Capture the cell that displays the provided text and extract its [x, y] central coordinate. 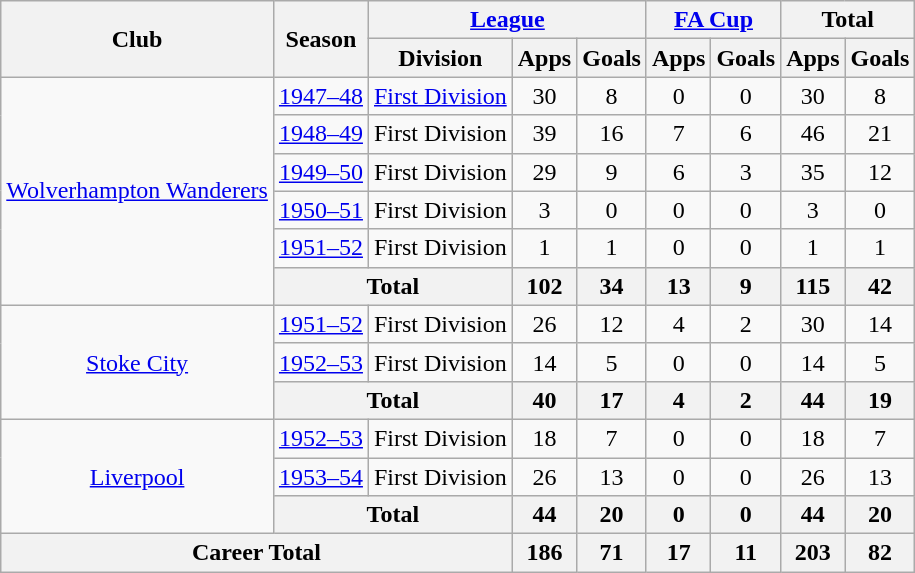
102 [544, 286]
82 [880, 553]
34 [612, 286]
Liverpool [138, 476]
1949–50 [320, 172]
186 [544, 553]
19 [880, 400]
1950–51 [320, 210]
League [507, 20]
1948–49 [320, 134]
11 [746, 553]
42 [880, 286]
1947–48 [320, 96]
35 [813, 172]
Club [138, 39]
Season [320, 39]
39 [544, 134]
1953–54 [320, 477]
16 [612, 134]
Stoke City [138, 362]
29 [544, 172]
Division [440, 58]
21 [880, 134]
203 [813, 553]
115 [813, 286]
FA Cup [713, 20]
71 [612, 553]
40 [544, 400]
Career Total [257, 553]
Wolverhampton Wanderers [138, 191]
46 [813, 134]
